Detect which cell encompasses the target text, then output its (x, y) center coordinate. 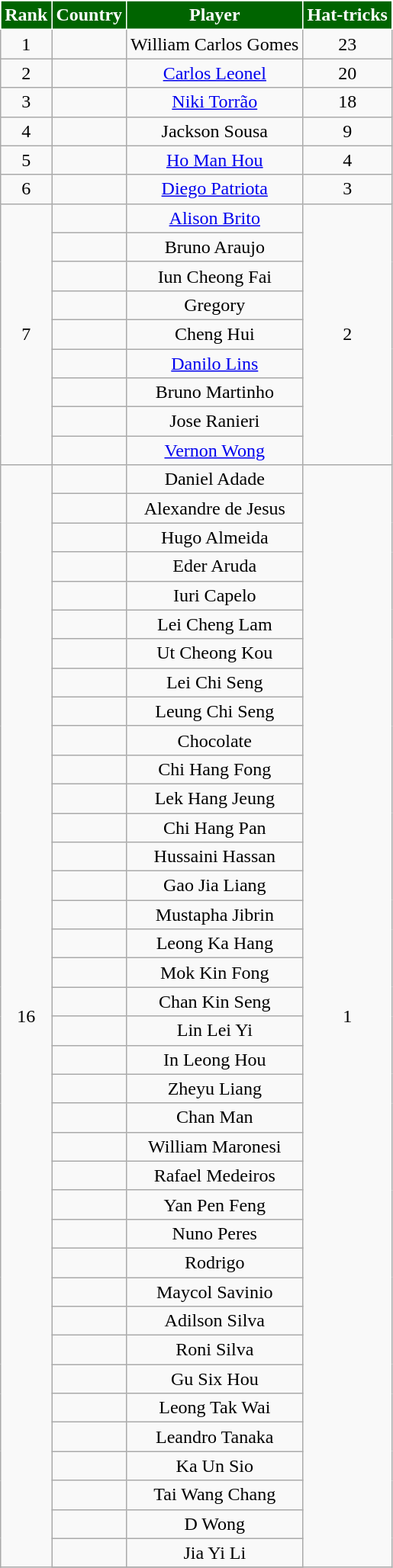
Jackson Sousa (215, 131)
Leandro Tanaka (215, 1437)
William Carlos Gomes (215, 44)
Vernon Wong (215, 451)
Leung Chi Seng (215, 711)
Alison Brito (215, 218)
Danilo Lins (215, 364)
Chi Hang Fong (215, 769)
Chan Man (215, 1117)
Iuri Capelo (215, 595)
Nuno Peres (215, 1233)
Ka Un Sio (215, 1466)
Gao Jia Liang (215, 886)
Lei Chi Seng (215, 682)
Rodrigo (215, 1262)
7 (26, 334)
20 (347, 73)
Hat-tricks (347, 15)
Lei Cheng Lam (215, 624)
Zheyu Liang (215, 1089)
Chan Kin Seng (215, 1002)
Leong Ka Hang (215, 944)
18 (347, 102)
Hussaini Hassan (215, 857)
Chi Hang Pan (215, 827)
Jia Yi Li (215, 1553)
Rank (26, 15)
Alexandre de Jesus (215, 508)
9 (347, 131)
Chocolate (215, 740)
Mok Kin Fong (215, 973)
Diego Patriota (215, 189)
D Wong (215, 1524)
23 (347, 44)
Bruno Araujo (215, 247)
Jose Ranieri (215, 422)
Iun Cheong Fai (215, 276)
Ho Man Hou (215, 160)
Hugo Almeida (215, 537)
Eder Aruda (215, 566)
Leong Tak Wai (215, 1408)
Bruno Martinho (215, 393)
6 (26, 189)
Player (215, 15)
Lek Hang Jeung (215, 798)
Gregory (215, 305)
Lin Lei Yi (215, 1031)
16 (26, 1016)
Country (89, 15)
Roni Silva (215, 1350)
Rafael Medeiros (215, 1175)
Adilson Silva (215, 1321)
Maycol Savinio (215, 1292)
Tai Wang Chang (215, 1495)
Daniel Adade (215, 479)
Gu Six Hou (215, 1379)
5 (26, 160)
Niki Torrão (215, 102)
Carlos Leonel (215, 73)
Ut Cheong Kou (215, 653)
Cheng Hui (215, 334)
William Maronesi (215, 1146)
Mustapha Jibrin (215, 915)
In Leong Hou (215, 1060)
Yan Pen Feng (215, 1204)
